Output the [X, Y] coordinate of the center of the cell containing the given text.  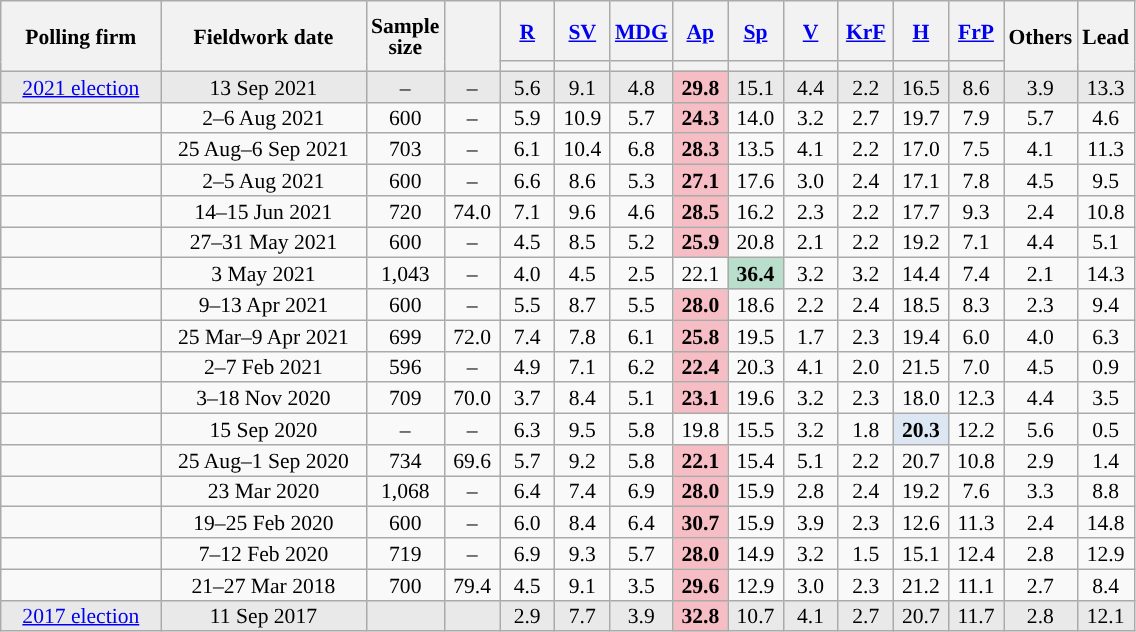
10.9 [582, 118]
8.8 [1106, 492]
21–27 Mar 2018 [264, 584]
70.0 [472, 398]
18.6 [756, 304]
9.2 [582, 460]
719 [405, 554]
7–12 Feb 2020 [264, 554]
13.5 [756, 150]
V [810, 31]
Fieldwork date [264, 36]
19–25 Feb 2020 [264, 522]
1.8 [866, 430]
8.5 [582, 242]
6.2 [642, 366]
14.8 [1106, 522]
1.5 [866, 554]
2.5 [642, 274]
1.4 [1106, 460]
703 [405, 150]
14–15 Jun 2021 [264, 212]
21.5 [920, 366]
3.7 [528, 398]
12.3 [976, 398]
FrP [976, 31]
15.4 [756, 460]
9.4 [1106, 304]
79.4 [472, 584]
11 Sep 2017 [264, 616]
10.4 [582, 150]
1.7 [810, 336]
7.7 [582, 616]
14.3 [1106, 274]
2021 election [81, 86]
1,043 [405, 274]
9–13 Apr 2021 [264, 304]
6.8 [642, 150]
720 [405, 212]
11.7 [976, 616]
15 Sep 2020 [264, 430]
1,068 [405, 492]
25 Aug–6 Sep 2021 [264, 150]
9.6 [582, 212]
596 [405, 366]
Samplesize [405, 36]
23.1 [700, 398]
29.6 [700, 584]
14.0 [756, 118]
16.2 [756, 212]
12.4 [976, 554]
5.3 [642, 180]
19.8 [700, 430]
17.7 [920, 212]
14.9 [756, 554]
699 [405, 336]
72.0 [472, 336]
25.9 [700, 242]
Sp [756, 31]
25 Aug–1 Sep 2020 [264, 460]
0.9 [1106, 366]
25 Mar–9 Apr 2021 [264, 336]
3.3 [1041, 492]
12.2 [976, 430]
8.3 [976, 304]
4.8 [642, 86]
17.1 [920, 180]
18.0 [920, 398]
23 Mar 2020 [264, 492]
19.5 [756, 336]
2–5 Aug 2021 [264, 180]
2–6 Aug 2021 [264, 118]
11.1 [976, 584]
700 [405, 584]
24.3 [700, 118]
8.7 [582, 304]
16.5 [920, 86]
2017 election [81, 616]
Ap [700, 31]
734 [405, 460]
H [920, 31]
12.1 [1106, 616]
2–7 Feb 2021 [264, 366]
7.5 [976, 150]
3 May 2021 [264, 274]
6.6 [528, 180]
19.7 [920, 118]
27–31 May 2021 [264, 242]
36.4 [756, 274]
7.6 [976, 492]
13 Sep 2021 [264, 86]
4.9 [528, 366]
69.6 [472, 460]
17.6 [756, 180]
74.0 [472, 212]
5.9 [528, 118]
KrF [866, 31]
7.9 [976, 118]
12.6 [920, 522]
29.8 [700, 86]
13.3 [1106, 86]
15.5 [756, 430]
Others [1041, 36]
28.3 [700, 150]
22.4 [700, 366]
19.4 [920, 336]
3–18 Nov 2020 [264, 398]
R [528, 31]
32.8 [700, 616]
709 [405, 398]
2.0 [866, 366]
Polling firm [81, 36]
10.7 [756, 616]
27.1 [700, 180]
7.0 [976, 366]
20.8 [756, 242]
14.4 [920, 274]
MDG [642, 31]
28.5 [700, 212]
SV [582, 31]
0.5 [1106, 430]
18.5 [920, 304]
17.0 [920, 150]
30.7 [700, 522]
5.2 [642, 242]
Lead [1106, 36]
19.6 [756, 398]
21.2 [920, 584]
25.8 [700, 336]
